Extract the [X, Y] coordinate from the center of the cell holding the provided text.  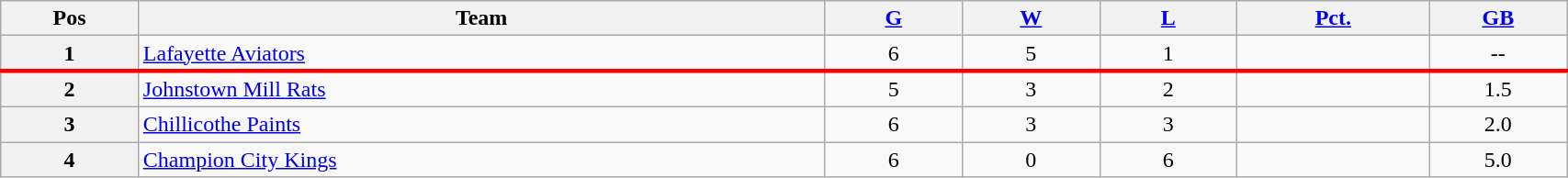
GB [1498, 18]
0 [1032, 159]
-- [1498, 53]
Pos [70, 18]
Team [481, 18]
4 [70, 159]
L [1168, 18]
5.0 [1498, 159]
G [894, 18]
Johnstown Mill Rats [481, 89]
Champion City Kings [481, 159]
1.5 [1498, 89]
Lafayette Aviators [481, 53]
W [1032, 18]
Pct. [1334, 18]
2.0 [1498, 124]
Chillicothe Paints [481, 124]
